Detect which cell encompasses the target text, then output its (X, Y) center coordinate. 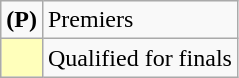
(P) (22, 20)
Premiers (140, 20)
Qualified for finals (140, 58)
